Detect which cell encompasses the target text, then output its [X, Y] center coordinate. 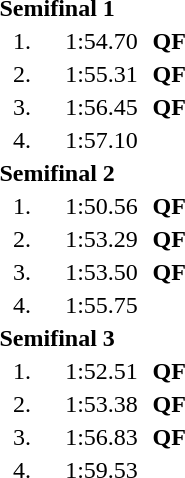
1:53.50 [102, 272]
1:53.38 [102, 404]
1:55.31 [102, 74]
1:52.51 [102, 371]
1:55.75 [102, 305]
1:56.83 [102, 437]
1:53.29 [102, 239]
1:56.45 [102, 107]
1:50.56 [102, 206]
1:54.70 [102, 41]
1:57.10 [102, 140]
